Locate the cell with the specified text and output its (X, Y) center coordinate. 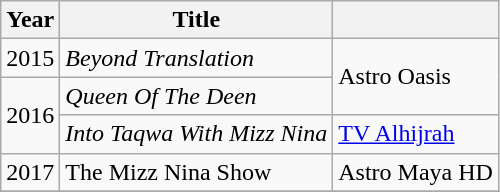
2015 (30, 58)
The Mizz Nina Show (196, 172)
Into Taqwa With Mizz Nina (196, 134)
TV Alhijrah (416, 134)
2016 (30, 115)
Astro Oasis (416, 77)
Title (196, 20)
Astro Maya HD (416, 172)
Beyond Translation (196, 58)
Queen Of The Deen (196, 96)
Year (30, 20)
2017 (30, 172)
